Return the [X, Y] coordinate for the center point of the cell that contains the specified text.  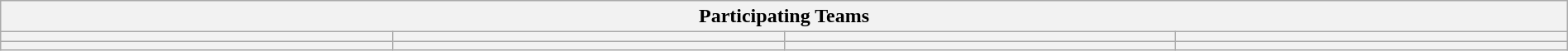
Participating Teams [784, 16]
